For the text-containing cell, return its midpoint in [X, Y] coordinate format. 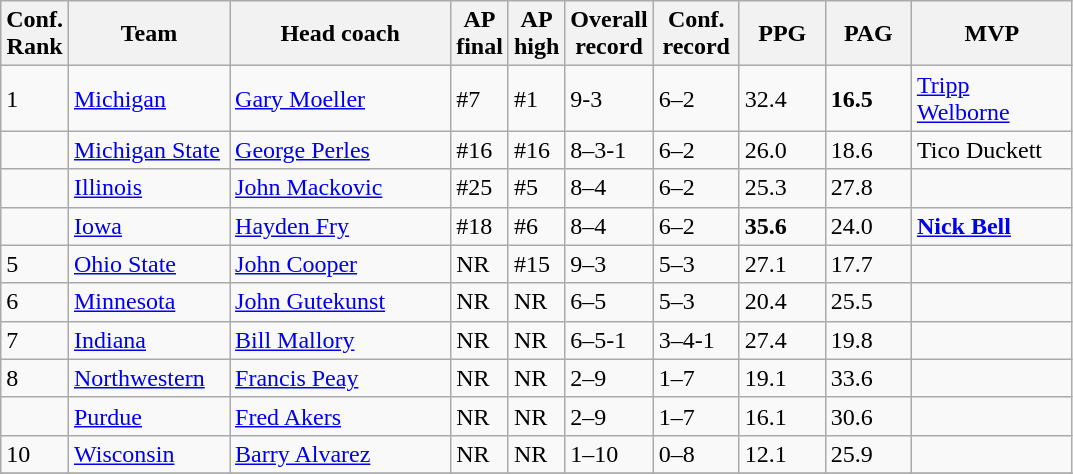
19.1 [782, 378]
24.0 [868, 226]
26.0 [782, 150]
35.6 [782, 226]
Wisconsin [148, 454]
25.5 [868, 302]
20.4 [782, 302]
12.1 [782, 454]
Gary Moeller [340, 98]
30.6 [868, 416]
Bill Mallory [340, 340]
0–8 [696, 454]
Tico Duckett [992, 150]
George Perles [340, 150]
Purdue [148, 416]
6–5-1 [609, 340]
AP high [536, 34]
6 [35, 302]
Iowa [148, 226]
Nick Bell [992, 226]
27.1 [782, 264]
32.4 [782, 98]
16.1 [782, 416]
1–10 [609, 454]
25.3 [782, 188]
Overall record [609, 34]
AP final [480, 34]
Head coach [340, 34]
MVP [992, 34]
Ohio State [148, 264]
8–3-1 [609, 150]
#5 [536, 188]
8 [35, 378]
Michigan State [148, 150]
Michigan [148, 98]
Team [148, 34]
33.6 [868, 378]
3–4-1 [696, 340]
Fred Akers [340, 416]
#18 [480, 226]
Conf. record [696, 34]
Northwestern [148, 378]
9–3 [609, 264]
PPG [782, 34]
7 [35, 340]
Indiana [148, 340]
27.4 [782, 340]
10 [35, 454]
Tripp Welborne [992, 98]
John Gutekunst [340, 302]
27.8 [868, 188]
Barry Alvarez [340, 454]
Francis Peay [340, 378]
5 [35, 264]
19.8 [868, 340]
16.5 [868, 98]
John Mackovic [340, 188]
6–5 [609, 302]
18.6 [868, 150]
#15 [536, 264]
Hayden Fry [340, 226]
#25 [480, 188]
25.9 [868, 454]
#6 [536, 226]
#7 [480, 98]
#1 [536, 98]
Illinois [148, 188]
17.7 [868, 264]
John Cooper [340, 264]
Minnesota [148, 302]
Conf. Rank [35, 34]
PAG [868, 34]
9-3 [609, 98]
1 [35, 98]
